Provide the [X, Y] coordinate of the cell's center where the given text is located.  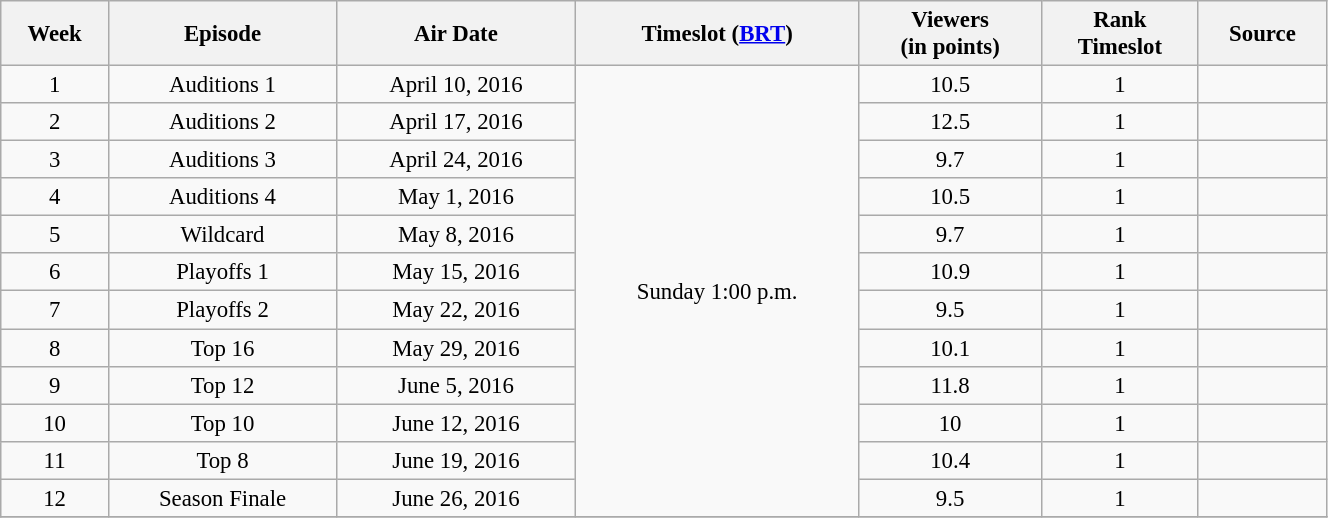
Playoffs 1 [222, 273]
Episode [222, 34]
Source [1262, 34]
12.5 [950, 122]
11 [55, 460]
Top 8 [222, 460]
May 8, 2016 [456, 235]
6 [55, 273]
May 29, 2016 [456, 348]
Week [55, 34]
4 [55, 197]
5 [55, 235]
Auditions 3 [222, 160]
RankTimeslot [1120, 34]
Auditions 1 [222, 85]
3 [55, 160]
June 12, 2016 [456, 423]
June 26, 2016 [456, 498]
Season Finale [222, 498]
Top 16 [222, 348]
12 [55, 498]
7 [55, 310]
May 22, 2016 [456, 310]
Playoffs 2 [222, 310]
June 5, 2016 [456, 385]
May 15, 2016 [456, 273]
May 1, 2016 [456, 197]
Viewers(in points) [950, 34]
Top 12 [222, 385]
Timeslot (BRT) [717, 34]
Top 10 [222, 423]
April 17, 2016 [456, 122]
8 [55, 348]
June 19, 2016 [456, 460]
Auditions 2 [222, 122]
11.8 [950, 385]
April 24, 2016 [456, 160]
Sunday 1:00 p.m. [717, 292]
April 10, 2016 [456, 85]
Wildcard [222, 235]
Auditions 4 [222, 197]
2 [55, 122]
Air Date [456, 34]
10.4 [950, 460]
10.1 [950, 348]
9 [55, 385]
10.9 [950, 273]
